Scan for the cell matching the given text and deliver its [X, Y] coordinate at center. 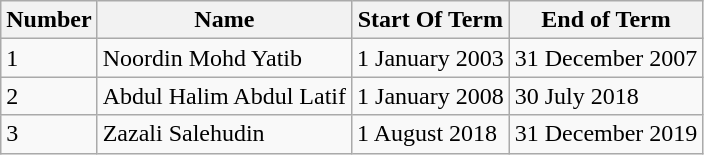
31 December 2019 [606, 134]
1 [49, 58]
Start Of Term [431, 20]
2 [49, 96]
3 [49, 134]
1 January 2003 [431, 58]
Number [49, 20]
1 August 2018 [431, 134]
Abdul Halim Abdul Latif [224, 96]
Noordin Mohd Yatib [224, 58]
Name [224, 20]
1 January 2008 [431, 96]
End of Term [606, 20]
Zazali Salehudin [224, 134]
31 December 2007 [606, 58]
30 July 2018 [606, 96]
